Provide the (x, y) coordinate of the cell's center where the given text is located.  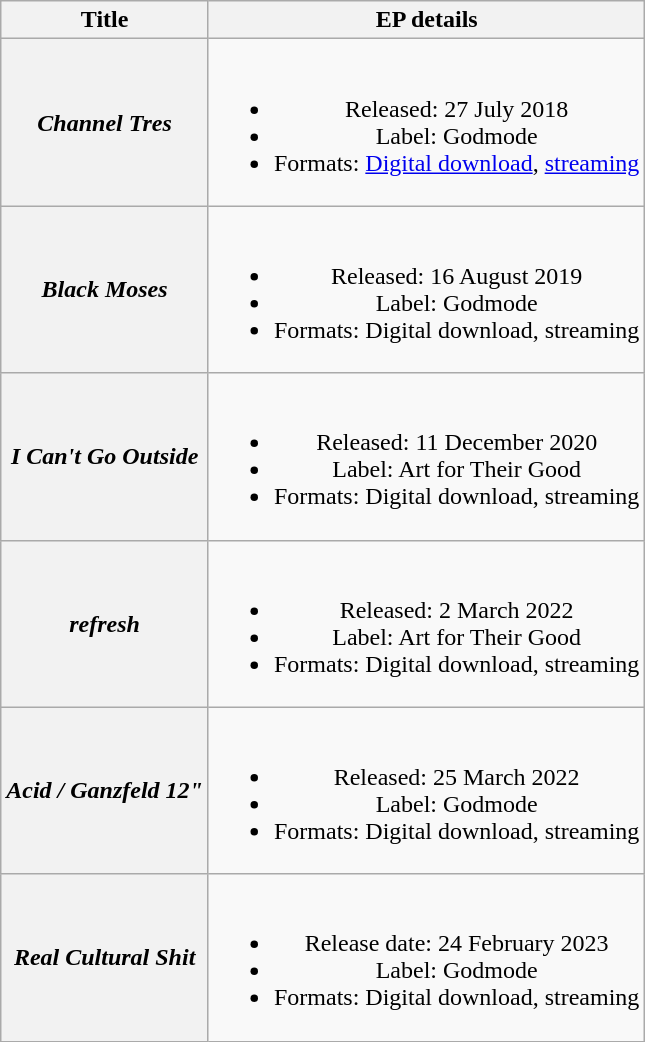
Acid / Ganzfeld 12" (105, 790)
EP details (426, 20)
refresh (105, 624)
Released: 2 March 2022Label: Art for Their GoodFormats: Digital download, streaming (426, 624)
Black Moses (105, 290)
I Can't Go Outside (105, 456)
Release date: 24 February 2023Label: GodmodeFormats: Digital download, streaming (426, 958)
Released: 27 July 2018Label: GodmodeFormats: Digital download, streaming (426, 122)
Released: 16 August 2019Label: GodmodeFormats: Digital download, streaming (426, 290)
Title (105, 20)
Channel Tres (105, 122)
Released: 11 December 2020Label: Art for Their GoodFormats: Digital download, streaming (426, 456)
Released: 25 March 2022Label: GodmodeFormats: Digital download, streaming (426, 790)
Real Cultural Shit (105, 958)
